Scan for the cell matching the given text and deliver its [X, Y] coordinate at center. 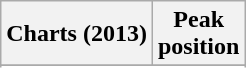
Charts (2013) [77, 34]
Peakposition [198, 34]
